Pinpoint the cell where the given text exists, returning its (x, y) midpoint coordinate. 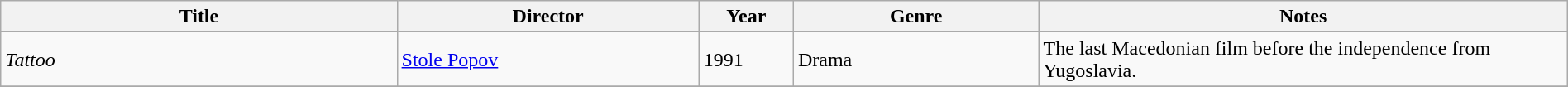
Stole Popov (547, 60)
1991 (746, 60)
Year (746, 17)
Drama (916, 60)
The last Macedonian film before the independence from Yugoslavia. (1303, 60)
Genre (916, 17)
Notes (1303, 17)
Title (198, 17)
Tattoo (198, 60)
Director (547, 17)
